Return the (X, Y) coordinate for the center point of the cell that contains the specified text.  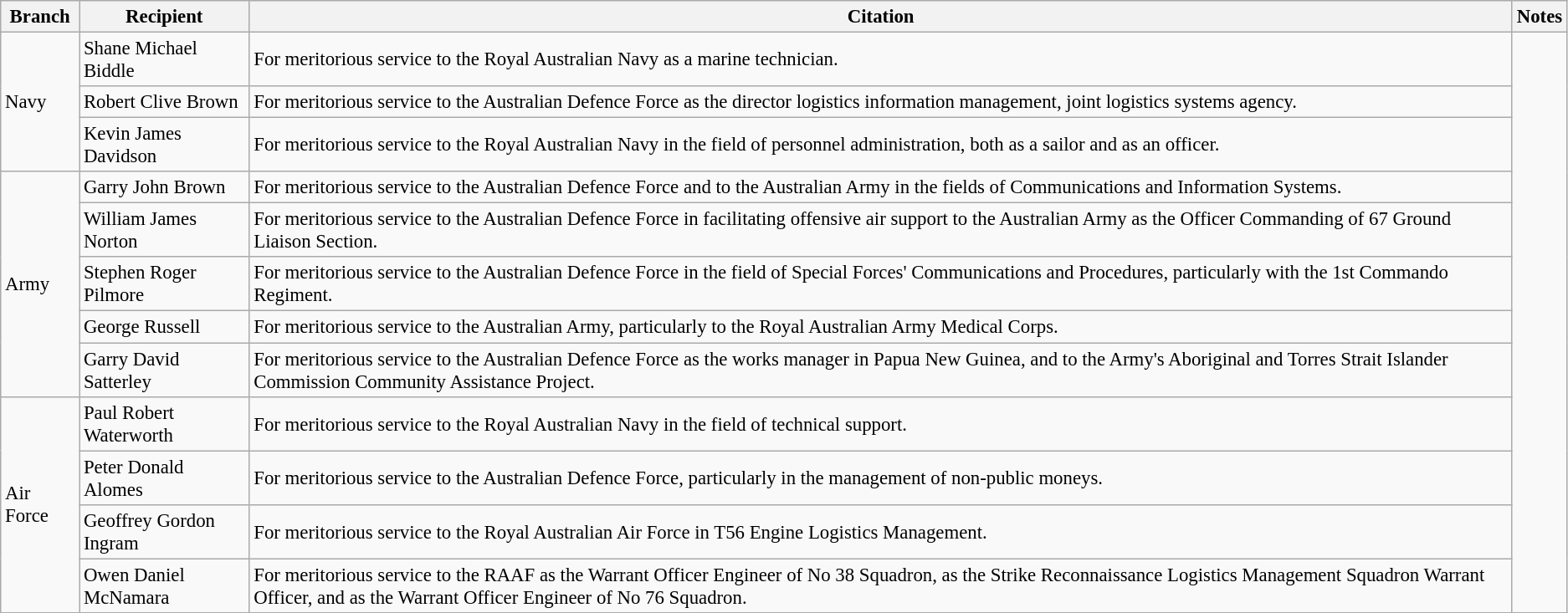
For meritorious service to the Australian Defence Force, particularly in the management of non-public moneys. (880, 478)
William James Norton (164, 231)
Paul Robert Waterworth (164, 423)
For meritorious service to the Royal Australian Navy as a marine technician. (880, 60)
Peter Donald Alomes (164, 478)
Army (40, 284)
For meritorious service to the Royal Australian Navy in the field of personnel administration, both as a sailor and as an officer. (880, 146)
Geoffrey Gordon Ingram (164, 532)
George Russell (164, 327)
For meritorious service to the Australian Army, particularly to the Royal Australian Army Medical Corps. (880, 327)
For meritorious service to the Australian Defence Force and to the Australian Army in the fields of Communications and Information Systems. (880, 187)
Garry John Brown (164, 187)
Robert Clive Brown (164, 102)
Kevin James Davidson (164, 146)
Branch (40, 17)
Owen Daniel McNamara (164, 585)
Recipient (164, 17)
For meritorious service to the Australian Defence Force as the director logistics information management, joint logistics systems agency. (880, 102)
For meritorious service to the Royal Australian Navy in the field of technical support. (880, 423)
Garry David Satterley (164, 370)
Shane Michael Biddle (164, 60)
Air Force (40, 504)
Stephen Roger Pilmore (164, 284)
Navy (40, 102)
For meritorious service to the Royal Australian Air Force in T56 Engine Logistics Management. (880, 532)
Citation (880, 17)
Notes (1540, 17)
